Detect which cell encompasses the target text, then output its (X, Y) center coordinate. 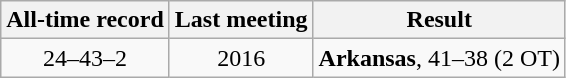
Arkansas, 41–38 (2 OT) (439, 58)
All-time record (86, 20)
Result (439, 20)
Last meeting (241, 20)
24–43–2 (86, 58)
2016 (241, 58)
